Identify which cell holds the provided text, then report its (X, Y) central coordinate. 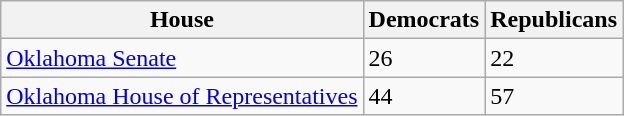
57 (554, 96)
Oklahoma Senate (182, 58)
Democrats (424, 20)
26 (424, 58)
44 (424, 96)
22 (554, 58)
Oklahoma House of Representatives (182, 96)
House (182, 20)
Republicans (554, 20)
